Return the (x, y) coordinate for the center point of the cell that contains the specified text.  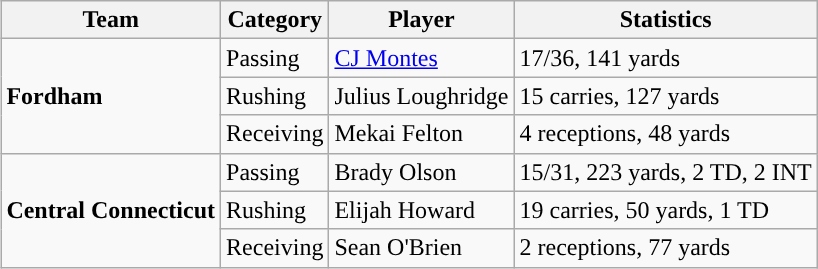
Elijah Howard (422, 210)
Central Connecticut (111, 210)
17/36, 141 yards (666, 58)
15 carries, 127 yards (666, 96)
Brady Olson (422, 172)
Julius Loughridge (422, 96)
CJ Montes (422, 58)
Sean O'Brien (422, 248)
Statistics (666, 20)
Fordham (111, 96)
Mekai Felton (422, 134)
Player (422, 20)
4 receptions, 48 yards (666, 134)
Category (275, 20)
2 receptions, 77 yards (666, 248)
Team (111, 20)
15/31, 223 yards, 2 TD, 2 INT (666, 172)
19 carries, 50 yards, 1 TD (666, 210)
